Return [X, Y] of the center of cell containing provided text 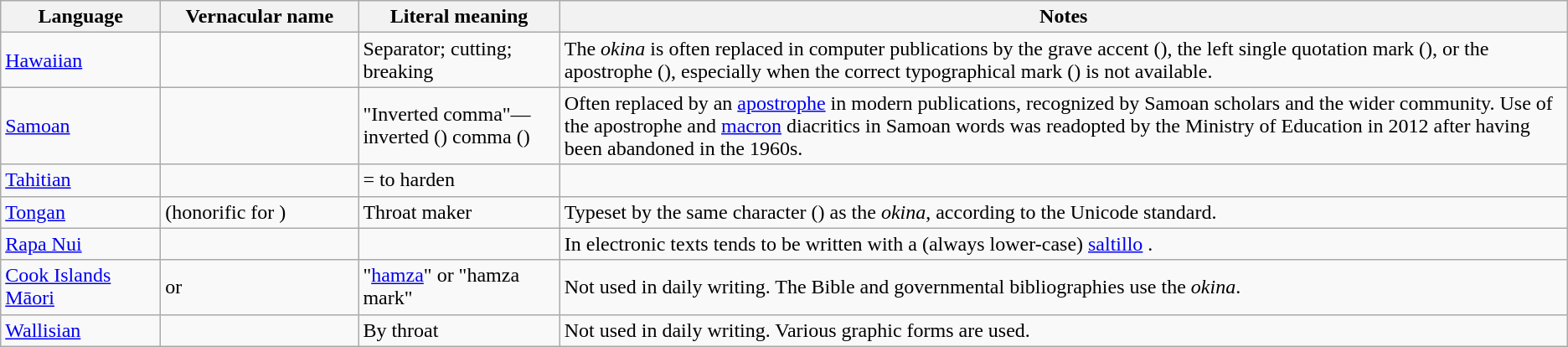
By throat [459, 330]
Not used in daily writing. The Bible and governmental bibliographies use the okina. [1064, 287]
"hamza" or "hamza mark" [459, 287]
Language [80, 17]
Hawaiian [80, 60]
Not used in daily writing. Various graphic forms are used. [1064, 330]
(honorific for ) [260, 212]
Vernacular name [260, 17]
or [260, 287]
Tahitian [80, 180]
Typeset by the same character () as the okina, according to the Unicode standard. [1064, 212]
Samoan [80, 126]
Rapa Nui [80, 244]
In electronic texts tends to be written with a (always lower-case) saltillo . [1064, 244]
Literal meaning [459, 17]
Tongan [80, 212]
Separator; cutting; breaking [459, 60]
Notes [1064, 17]
Cook Islands Māori [80, 287]
"Inverted comma"—inverted () comma () [459, 126]
= to harden [459, 180]
Wallisian [80, 330]
Throat maker [459, 212]
